Output the (X, Y) coordinate of the center of the cell containing the given text.  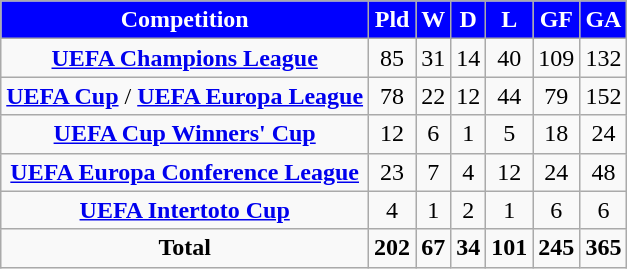
22 (434, 96)
152 (604, 96)
132 (604, 58)
109 (556, 58)
D (468, 20)
2 (468, 210)
7 (434, 172)
48 (604, 172)
101 (510, 248)
245 (556, 248)
67 (434, 248)
202 (392, 248)
Total (185, 248)
18 (556, 134)
365 (604, 248)
5 (510, 134)
W (434, 20)
79 (556, 96)
23 (392, 172)
L (510, 20)
UEFA Europa Conference League (185, 172)
85 (392, 58)
UEFA Cup Winners' Cup (185, 134)
UEFA Intertoto Cup (185, 210)
GF (556, 20)
40 (510, 58)
14 (468, 58)
78 (392, 96)
UEFA Champions League (185, 58)
34 (468, 248)
31 (434, 58)
GA (604, 20)
44 (510, 96)
Pld (392, 20)
UEFA Cup / UEFA Europa League (185, 96)
Competition (185, 20)
